Detect which cell encompasses the target text, then output its [x, y] center coordinate. 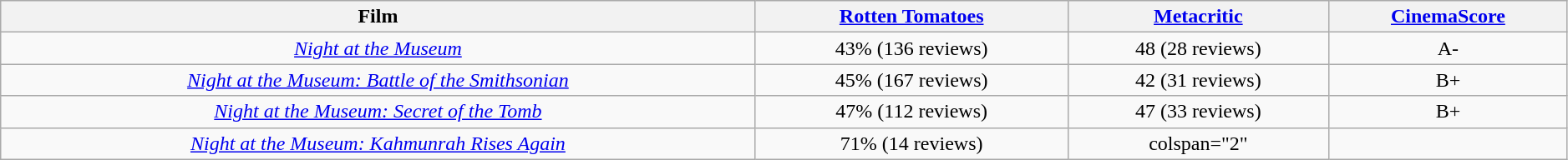
45% (167 reviews) [911, 80]
Night at the Museum: Kahmunrah Rises Again [378, 143]
47 (33 reviews) [1198, 112]
Night at the Museum [378, 48]
Night at the Museum: Battle of the Smithsonian [378, 80]
43% (136 reviews) [911, 48]
42 (31 reviews) [1198, 80]
Night at the Museum: Secret of the Tomb [378, 112]
Metacritic [1198, 17]
48 (28 reviews) [1198, 48]
47% (112 reviews) [911, 112]
Rotten Tomatoes [911, 17]
colspan="2" [1198, 143]
A- [1449, 48]
CinemaScore [1449, 17]
71% (14 reviews) [911, 143]
Film [378, 17]
